Capture the cell that displays the provided text and extract its (X, Y) central coordinate. 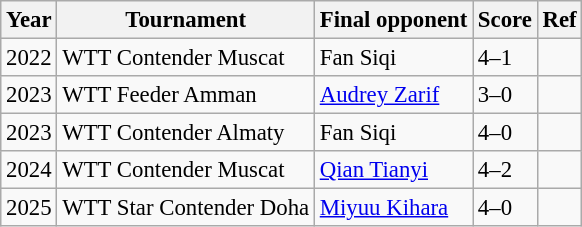
WTT Star Contender Doha (186, 208)
2024 (29, 170)
Audrey Zarif (393, 95)
Score (506, 20)
Qian Tianyi (393, 170)
Year (29, 20)
Tournament (186, 20)
WTT Feeder Amman (186, 95)
Final opponent (393, 20)
3–0 (506, 95)
2022 (29, 58)
4–1 (506, 58)
WTT Contender Almaty (186, 133)
Miyuu Kihara (393, 208)
Ref (560, 20)
4–2 (506, 170)
2025 (29, 208)
